Find where the given text appears and provide that cell's center as [x, y] coordinate. 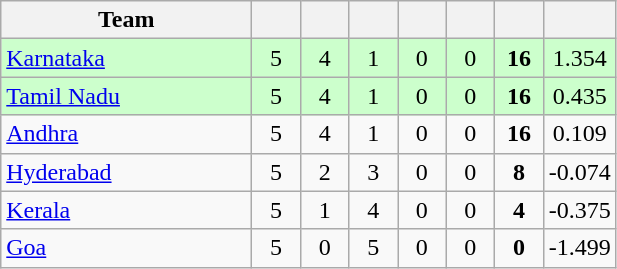
1.354 [580, 58]
Hyderabad [126, 172]
8 [520, 172]
0.435 [580, 96]
-1.499 [580, 248]
3 [374, 172]
Tamil Nadu [126, 96]
Kerala [126, 210]
-0.375 [580, 210]
-0.074 [580, 172]
Team [126, 20]
0.109 [580, 134]
Andhra [126, 134]
Karnataka [126, 58]
2 [324, 172]
Goa [126, 248]
